Provide the [x, y] coordinate of the cell's center where the given text is located.  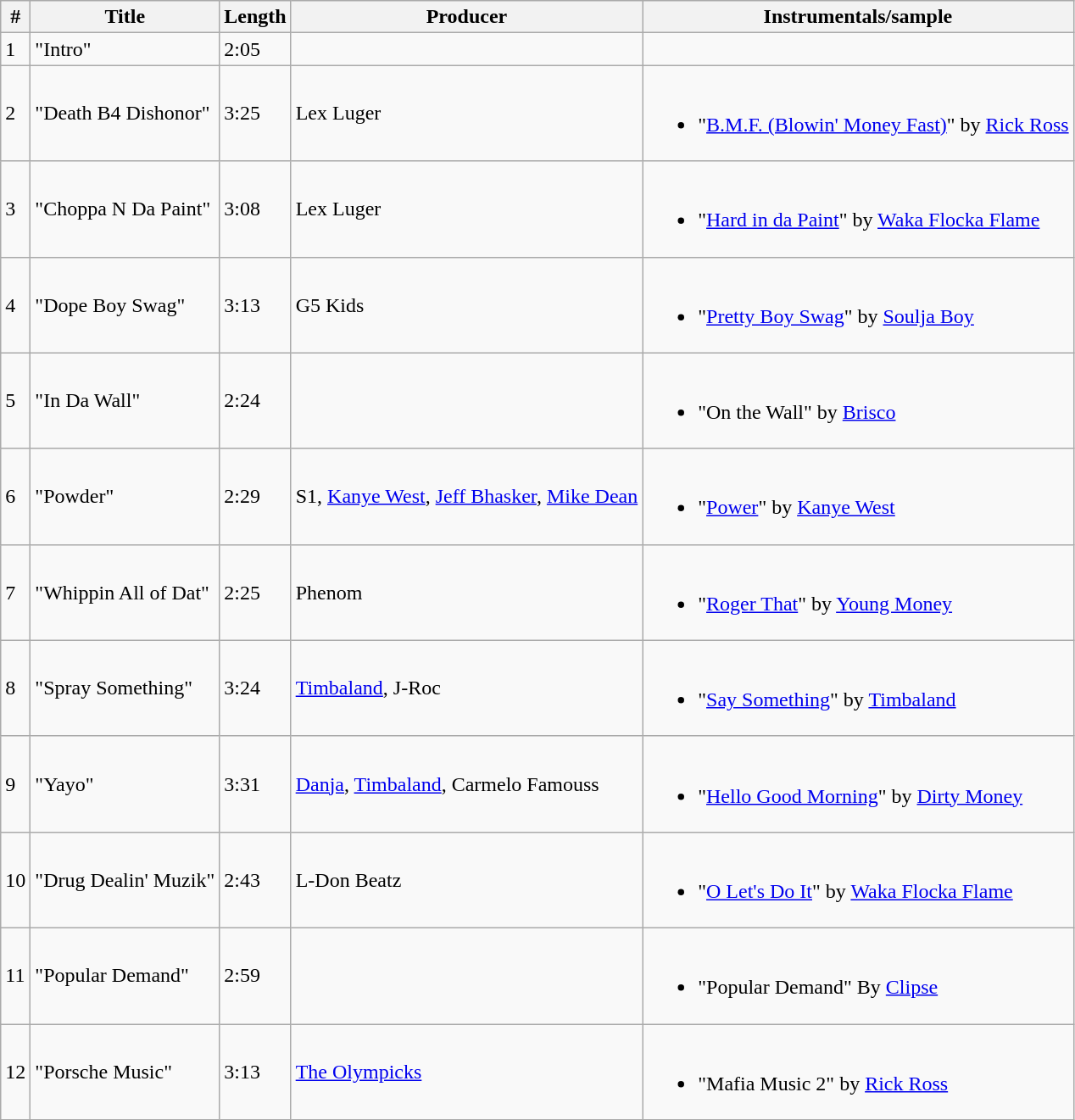
"Popular Demand" [125, 975]
3:08 [255, 209]
"Hello Good Morning" by Dirty Money [858, 783]
S1, Kanye West, Jeff Bhasker, Mike Dean [466, 497]
"Mafia Music 2" by Rick Ross [858, 1072]
2:29 [255, 497]
"Popular Demand" By Clipse [858, 975]
Length [255, 17]
# [15, 17]
"On the Wall" by Brisco [858, 400]
2:43 [255, 880]
3:24 [255, 688]
"Whippin All of Dat" [125, 592]
7 [15, 592]
2:24 [255, 400]
Producer [466, 17]
12 [15, 1072]
"Dope Boy Swag" [125, 305]
"Yayo" [125, 783]
"Porsche Music" [125, 1072]
Timbaland, J-Roc [466, 688]
"Power" by Kanye West [858, 497]
8 [15, 688]
3:31 [255, 783]
11 [15, 975]
"Choppa N Da Paint" [125, 209]
3:25 [255, 114]
2:59 [255, 975]
Title [125, 17]
"Spray Something" [125, 688]
L-Don Beatz [466, 880]
"In Da Wall" [125, 400]
3 [15, 209]
"Powder" [125, 497]
2:25 [255, 592]
"B.M.F. (Blowin' Money Fast)" by Rick Ross [858, 114]
2 [15, 114]
9 [15, 783]
Instrumentals/sample [858, 17]
"O Let's Do It" by Waka Flocka Flame [858, 880]
6 [15, 497]
Danja, Timbaland, Carmelo Famouss [466, 783]
10 [15, 880]
The Olympicks [466, 1072]
"Say Something" by Timbaland [858, 688]
"Hard in da Paint" by Waka Flocka Flame [858, 209]
Phenom [466, 592]
"Intro" [125, 49]
G5 Kids [466, 305]
"Pretty Boy Swag" by Soulja Boy [858, 305]
"Drug Dealin' Muzik" [125, 880]
5 [15, 400]
"Death B4 Dishonor" [125, 114]
"Roger That" by Young Money [858, 592]
2:05 [255, 49]
1 [15, 49]
4 [15, 305]
